Return [X, Y] of the center of cell containing provided text 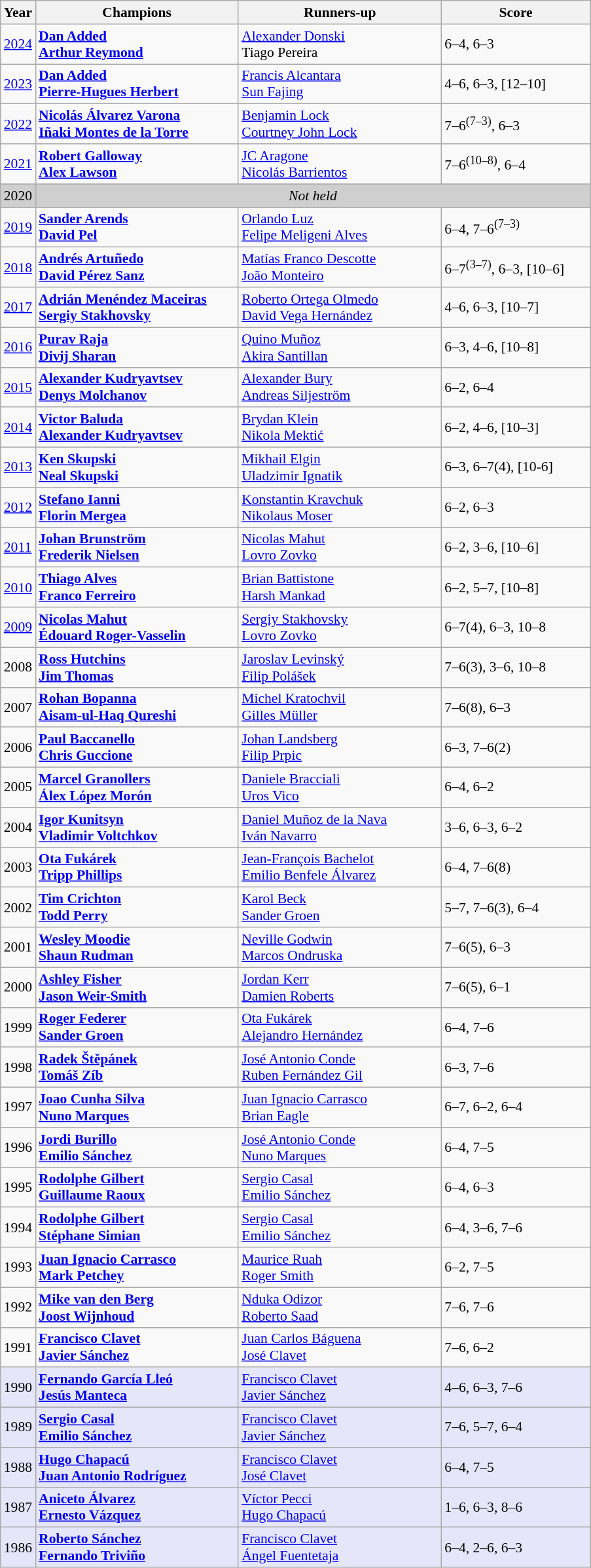
2019 [18, 228]
Brian Battistone Harsh Mankad [340, 588]
6–3, 4–6, [10–8] [516, 347]
4–6, 6–3, [12–10] [516, 84]
Joao Cunha Silva Nuno Marques [137, 1107]
6–4, 6–2 [516, 788]
6–4, 7–6 [516, 1027]
Dan Added Arthur Reymond [137, 45]
Purav Raja Divij Sharan [137, 347]
Sergiy Stakhovsky Lovro Zovko [340, 627]
2023 [18, 84]
Michel Kratochvil Gilles Müller [340, 707]
Paul Baccanello Chris Guccione [137, 747]
6–2, 5–7, [10–8] [516, 588]
2003 [18, 868]
4–6, 6–3, [10–7] [516, 308]
Francisco Clavet José Clavet [340, 1467]
Victor Baluda Alexander Kudryavtsev [137, 428]
Adrián Menéndez Maceiras Sergiy Stakhovsky [137, 308]
1993 [18, 1267]
6–2, 3–6, [10–6] [516, 547]
1995 [18, 1187]
2013 [18, 467]
Karol Beck Sander Groen [340, 907]
Tim Crichton Todd Perry [137, 907]
2006 [18, 747]
Hugo Chapacú Juan Antonio Rodríguez [137, 1467]
Rodolphe Gilbert Guillaume Raoux [137, 1187]
6–3, 7–6(2) [516, 747]
Nduka Odizor Roberto Saad [340, 1308]
Ota Fukárek Tripp Phillips [137, 868]
7–6, 5–7, 6–4 [516, 1428]
2012 [18, 508]
2008 [18, 668]
1987 [18, 1508]
1988 [18, 1467]
Not held [313, 196]
Francisco Clavet Ángel Fuentetaja [340, 1547]
6–2, 6–3 [516, 508]
1992 [18, 1308]
2020 [18, 196]
2024 [18, 45]
1999 [18, 1027]
2017 [18, 308]
Jaroslav Levinský Filip Polášek [340, 668]
Nicolas Mahut Édouard Roger-Vasselin [137, 627]
Roberto Sánchez Fernando Triviño [137, 1547]
Champions [137, 12]
JC Aragone Nicolás Barrientos [340, 164]
1997 [18, 1107]
6–4, 3–6, 7–6 [516, 1228]
2021 [18, 164]
Jordan Kerr Damien Roberts [340, 987]
2016 [18, 347]
Fernando García Lleó Jesús Manteca [137, 1387]
Johan Landsberg Filip Prpic [340, 747]
Igor Kunitsyn Vladimir Voltchkov [137, 827]
Year [18, 12]
6–3, 7–6 [516, 1068]
7–6(10–8), 6–4 [516, 164]
Alexander Bury Andreas Siljeström [340, 387]
2002 [18, 907]
Ross Hutchins Jim Thomas [137, 668]
6–4, 7–6(7–3) [516, 228]
6–7, 6–2, 6–4 [516, 1107]
1998 [18, 1068]
1–6, 6–3, 8–6 [516, 1508]
1991 [18, 1347]
1994 [18, 1228]
Thiago Alves Franco Ferreiro [137, 588]
Wesley Moodie Shaun Rudman [137, 948]
Stefano Ianni Florin Mergea [137, 508]
2014 [18, 428]
5–7, 7–6(3), 6–4 [516, 907]
Nicolas Mahut Lovro Zovko [340, 547]
Alexander Donski Tiago Pereira [340, 45]
Rodolphe Gilbert Stéphane Simian [137, 1228]
1996 [18, 1148]
Roger Federer Sander Groen [137, 1027]
Nicolás Álvarez Varona Iñaki Montes de la Torre [137, 124]
Maurice Ruah Roger Smith [340, 1267]
Radek Štěpánek Tomáš Zíb [137, 1068]
Quino Muñoz Akira Santillan [340, 347]
2004 [18, 827]
Juan Ignacio Carrasco Mark Petchey [137, 1267]
6–3, 6–7(4), [10-6] [516, 467]
Jordi Burillo Emilio Sánchez [137, 1148]
6–4, 7–6(8) [516, 868]
Runners-up [340, 12]
Víctor Pecci Hugo Chapacú [340, 1508]
2001 [18, 948]
1986 [18, 1547]
Francis Alcantara Sun Fajing [340, 84]
2015 [18, 387]
1989 [18, 1428]
2022 [18, 124]
Matías Franco Descotte João Monteiro [340, 267]
Score [516, 12]
2018 [18, 267]
2007 [18, 707]
Jean-François Bachelot Emilio Benfele Álvarez [340, 868]
Juan Carlos Báguena José Clavet [340, 1347]
Orlando Luz Felipe Meligeni Alves [340, 228]
Daniele Bracciali Uros Vico [340, 788]
7–6(5), 6–1 [516, 987]
Ken Skupski Neal Skupski [137, 467]
Marcel Granollers Álex López Morón [137, 788]
Rohan Bopanna Aisam-ul-Haq Qureshi [137, 707]
Aniceto Álvarez Ernesto Vázquez [137, 1508]
José Antonio Conde Nuno Marques [340, 1148]
1990 [18, 1387]
6–2, 4–6, [10–3] [516, 428]
Andrés Artuñedo David Pérez Sanz [137, 267]
Daniel Muñoz de la Nava Iván Navarro [340, 827]
2010 [18, 588]
Mikhail Elgin Uladzimir Ignatik [340, 467]
7–6, 7–6 [516, 1308]
Dan Added Pierre-Hugues Herbert [137, 84]
7–6(3), 3–6, 10–8 [516, 668]
Mike van den Berg Joost Wijnhoud [137, 1308]
Neville Godwin Marcos Ondruska [340, 948]
6–7(3–7), 6–3, [10–6] [516, 267]
2009 [18, 627]
4–6, 6–3, 7–6 [516, 1387]
Juan Ignacio Carrasco Brian Eagle [340, 1107]
José Antonio Conde Ruben Fernández Gil [340, 1068]
Ashley Fisher Jason Weir-Smith [137, 987]
Robert Galloway Alex Lawson [137, 164]
6–7(4), 6–3, 10–8 [516, 627]
7–6(8), 6–3 [516, 707]
3–6, 6–3, 6–2 [516, 827]
Alexander Kudryavtsev Denys Molchanov [137, 387]
6–4, 2–6, 6–3 [516, 1547]
6–2, 6–4 [516, 387]
7–6(5), 6–3 [516, 948]
Konstantin Kravchuk Nikolaus Moser [340, 508]
Ota Fukárek Alejandro Hernández [340, 1027]
Roberto Ortega Olmedo David Vega Hernández [340, 308]
2011 [18, 547]
Brydan Klein Nikola Mektić [340, 428]
2005 [18, 788]
Johan Brunström Frederik Nielsen [137, 547]
2000 [18, 987]
6–2, 7–5 [516, 1267]
7–6, 6–2 [516, 1347]
Benjamin Lock Courtney John Lock [340, 124]
7–6(7–3), 6–3 [516, 124]
Sander Arends David Pel [137, 228]
